Scan for the cell matching the given text and deliver its (X, Y) coordinate at center. 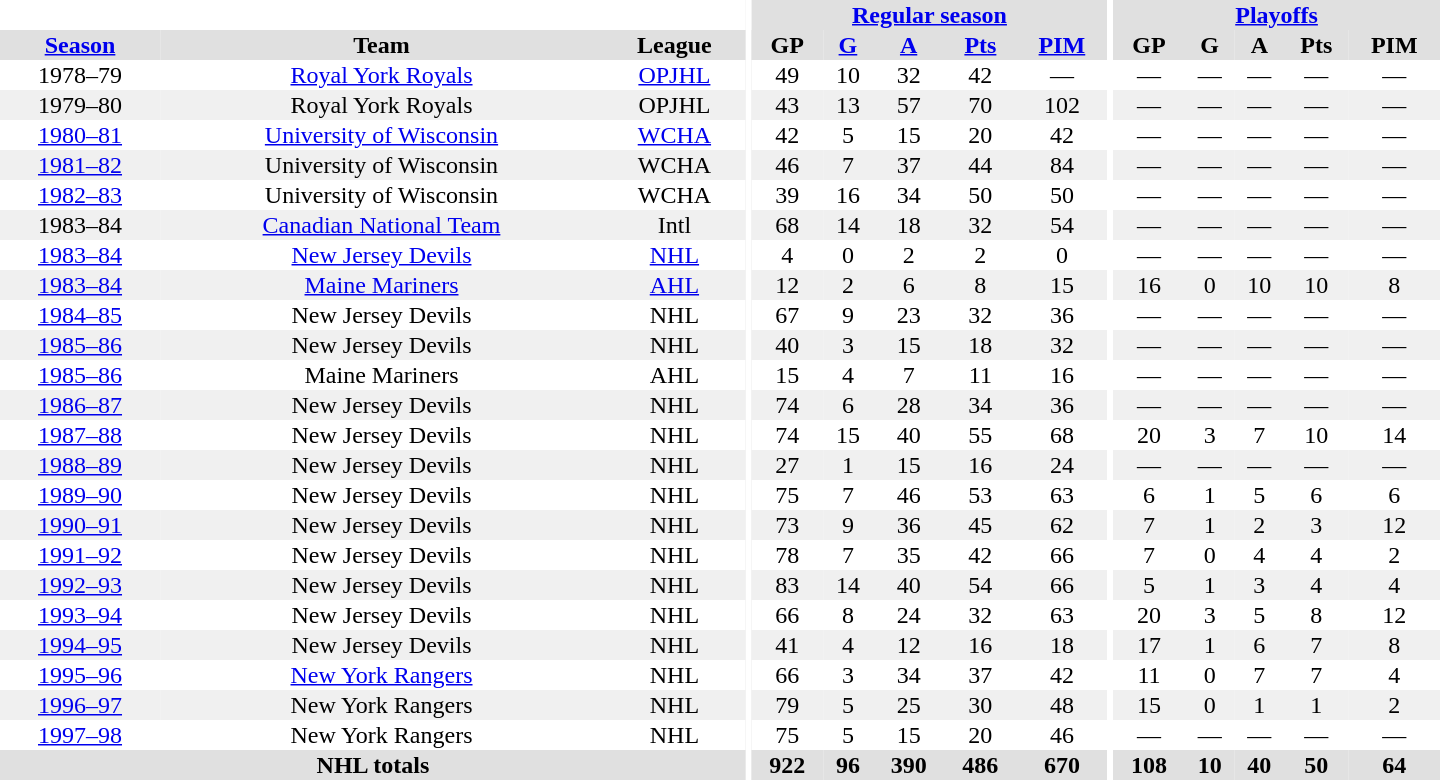
35 (909, 555)
64 (1394, 765)
108 (1149, 765)
Playoffs (1276, 15)
Team (382, 45)
1992–93 (80, 585)
1993–94 (80, 615)
83 (787, 585)
53 (981, 495)
Season (80, 45)
73 (787, 525)
1982–83 (80, 195)
922 (787, 765)
1986–87 (80, 405)
67 (787, 315)
1990–91 (80, 525)
Regular season (929, 15)
25 (909, 705)
1978–79 (80, 75)
57 (909, 105)
NHL totals (373, 765)
39 (787, 195)
30 (981, 705)
1981–82 (80, 165)
17 (1149, 645)
55 (981, 435)
79 (787, 705)
41 (787, 645)
48 (1062, 705)
43 (787, 105)
13 (848, 105)
102 (1062, 105)
1989–90 (80, 495)
62 (1062, 525)
78 (787, 555)
28 (909, 405)
1979–80 (80, 105)
1997–98 (80, 735)
96 (848, 765)
Intl (674, 225)
1984–85 (80, 315)
1988–89 (80, 465)
23 (909, 315)
45 (981, 525)
1991–92 (80, 555)
1994–95 (80, 645)
27 (787, 465)
390 (909, 765)
1980–81 (80, 135)
486 (981, 765)
44 (981, 165)
70 (981, 105)
670 (1062, 765)
49 (787, 75)
1987–88 (80, 435)
1996–97 (80, 705)
Canadian National Team (382, 225)
1995–96 (80, 675)
84 (1062, 165)
League (674, 45)
